Search for the cell housing the specified text and yield its [X, Y] center coordinate. 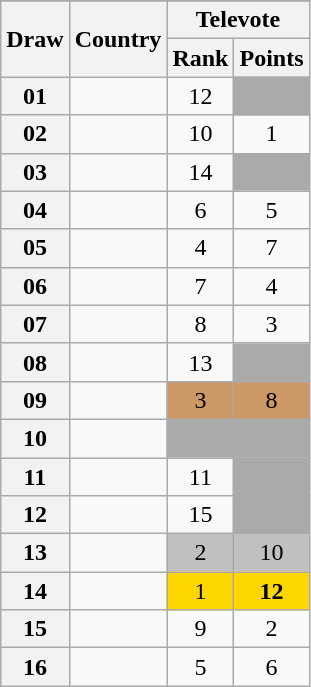
16 [35, 667]
Rank [200, 58]
9 [200, 629]
04 [35, 210]
08 [35, 362]
Points [272, 58]
07 [35, 324]
03 [35, 172]
09 [35, 400]
Televote [238, 20]
02 [35, 134]
05 [35, 248]
Draw [35, 39]
06 [35, 286]
01 [35, 96]
Country [118, 39]
